Output the [x, y] coordinate of the center of the cell containing the given text.  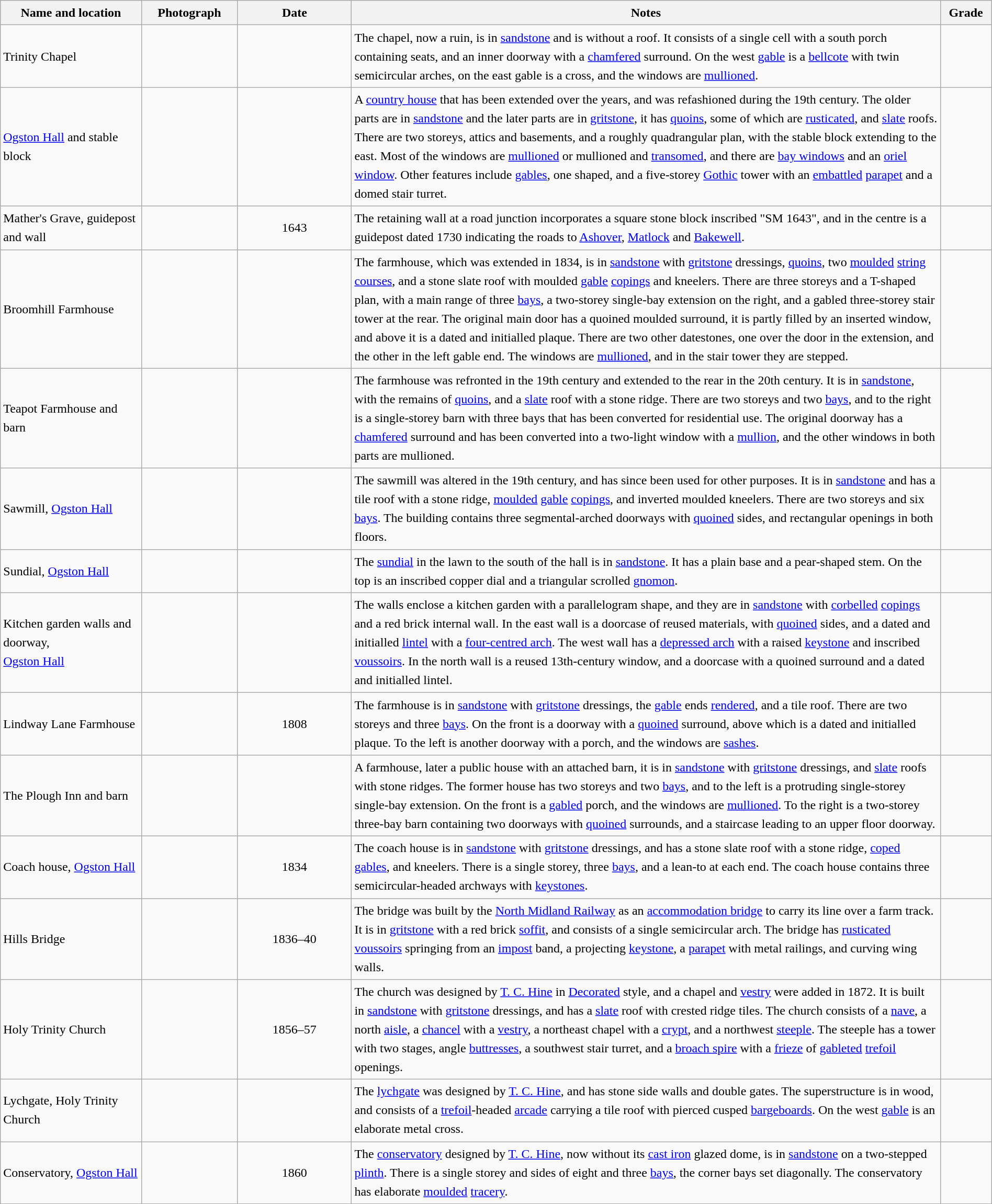
1836–40 [295, 939]
Coach house, Ogston Hall [71, 867]
Holy Trinity Church [71, 1029]
Sundial, Ogston Hall [71, 571]
1860 [295, 1173]
1808 [295, 724]
Kitchen garden walls and doorway,Ogston Hall [71, 642]
1856–57 [295, 1029]
1834 [295, 867]
Sawmill, Ogston Hall [71, 508]
Notes [646, 13]
Photograph [189, 13]
Teapot Farmhouse and barn [71, 418]
Lindway Lane Farmhouse [71, 724]
Broomhill Farmhouse [71, 309]
Hills Bridge [71, 939]
Lychgate, Holy Trinity Church [71, 1111]
Grade [966, 13]
Date [295, 13]
The Plough Inn and barn [71, 795]
1643 [295, 228]
Name and location [71, 13]
Trinity Chapel [71, 56]
Mather's Grave, guidepost and wall [71, 228]
Conservatory, Ogston Hall [71, 1173]
Ogston Hall and stable block [71, 146]
